Detect which cell encompasses the target text, then output its (x, y) center coordinate. 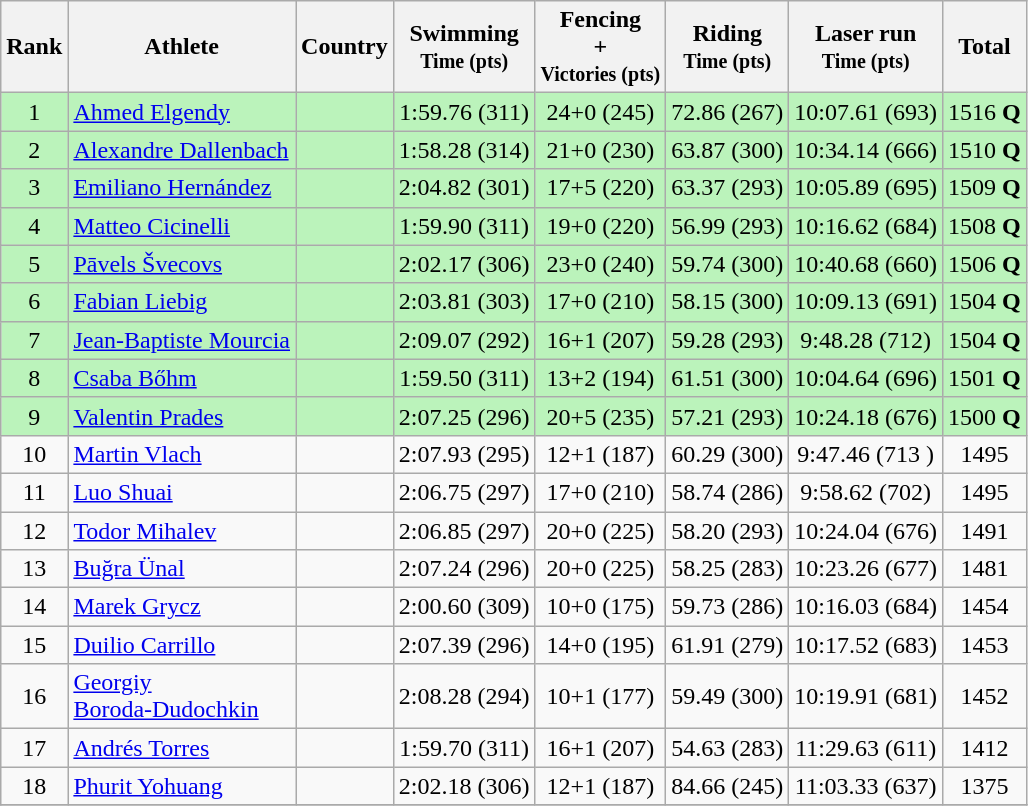
2:07.93 (295) (464, 454)
23+0 (240) (600, 264)
10:17.52 (683) (866, 645)
Matteo Cicinelli (182, 226)
17 (34, 748)
1453 (985, 645)
Todor Mihalev (182, 531)
10:09.13 (691) (866, 302)
10:19.91 (681) (866, 696)
58.15 (300) (728, 302)
58.25 (283) (728, 569)
Ahmed Elgendy (182, 112)
Duilio Carrillo (182, 645)
10:16.03 (684) (866, 607)
10:24.04 (676) (866, 531)
Athlete (182, 47)
19+0 (220) (600, 226)
7 (34, 340)
10:40.68 (660) (866, 264)
84.66 (245) (728, 786)
Pāvels Švecovs (182, 264)
10:24.18 (676) (866, 416)
13 (34, 569)
1375 (985, 786)
16 (34, 696)
1481 (985, 569)
1454 (985, 607)
Martin Vlach (182, 454)
10:07.61 (693) (866, 112)
9:47.46 (713 ) (866, 454)
2 (34, 150)
1:59.76 (311) (464, 112)
2:07.39 (296) (464, 645)
61.91 (279) (728, 645)
Phurit Yohuang (182, 786)
63.87 (300) (728, 150)
Country (345, 47)
1506 Q (985, 264)
1509 Q (985, 188)
1:59.70 (311) (464, 748)
10+1 (177) (600, 696)
10+0 (175) (600, 607)
14 (34, 607)
54.63 (283) (728, 748)
1500 Q (985, 416)
13+2 (194) (600, 378)
Rank (34, 47)
Emiliano Hernández (182, 188)
61.51 (300) (728, 378)
12 (34, 531)
SwimmingTime (pts) (464, 47)
2:06.85 (297) (464, 531)
10:04.64 (696) (866, 378)
Marek Grycz (182, 607)
GeorgiyBoroda-Dudochkin (182, 696)
59.49 (300) (728, 696)
10:23.26 (677) (866, 569)
Luo Shuai (182, 492)
8 (34, 378)
9 (34, 416)
Buğra Ünal (182, 569)
2:02.17 (306) (464, 264)
59.28 (293) (728, 340)
11:03.33 (637) (866, 786)
RidingTime (pts) (728, 47)
1501 Q (985, 378)
2:08.28 (294) (464, 696)
60.29 (300) (728, 454)
1452 (985, 696)
57.21 (293) (728, 416)
20+5 (235) (600, 416)
Csaba Bőhm (182, 378)
2:09.07 (292) (464, 340)
2:04.82 (301) (464, 188)
Total (985, 47)
1510 Q (985, 150)
1516 Q (985, 112)
18 (34, 786)
56.99 (293) (728, 226)
Fabian Liebig (182, 302)
24+0 (245) (600, 112)
10:34.14 (666) (866, 150)
59.73 (286) (728, 607)
58.20 (293) (728, 531)
6 (34, 302)
Andrés Torres (182, 748)
Alexandre Dallenbach (182, 150)
1412 (985, 748)
1:58.28 (314) (464, 150)
1491 (985, 531)
11:29.63 (611) (866, 748)
63.37 (293) (728, 188)
59.74 (300) (728, 264)
2:02.18 (306) (464, 786)
2:07.24 (296) (464, 569)
17+5 (220) (600, 188)
15 (34, 645)
3 (34, 188)
9:48.28 (712) (866, 340)
Jean-Baptiste Mourcia (182, 340)
58.74 (286) (728, 492)
10:05.89 (695) (866, 188)
Fencing+Victories (pts) (600, 47)
5 (34, 264)
10 (34, 454)
1:59.90 (311) (464, 226)
1508 Q (985, 226)
2:00.60 (309) (464, 607)
11 (34, 492)
1 (34, 112)
10:16.62 (684) (866, 226)
21+0 (230) (600, 150)
72.86 (267) (728, 112)
14+0 (195) (600, 645)
2:06.75 (297) (464, 492)
2:03.81 (303) (464, 302)
9:58.62 (702) (866, 492)
1:59.50 (311) (464, 378)
Laser runTime (pts) (866, 47)
Valentin Prades (182, 416)
2:07.25 (296) (464, 416)
4 (34, 226)
